Return the [x, y] coordinate for the center point of the cell that contains the specified text.  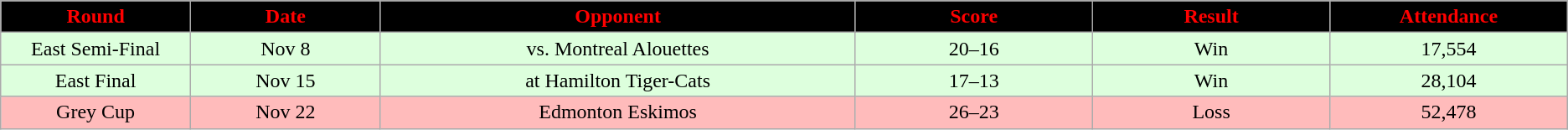
Round [95, 17]
20–16 [973, 49]
East Final [95, 81]
Date [285, 17]
Attendance [1449, 17]
Loss [1211, 112]
Opponent [618, 17]
East Semi-Final [95, 49]
Score [973, 17]
Edmonton Eskimos [618, 112]
Nov 15 [285, 81]
vs. Montreal Alouettes [618, 49]
26–23 [973, 112]
52,478 [1449, 112]
Grey Cup [95, 112]
28,104 [1449, 81]
17–13 [973, 81]
Nov 8 [285, 49]
at Hamilton Tiger-Cats [618, 81]
Result [1211, 17]
17,554 [1449, 49]
Nov 22 [285, 112]
